Scan for the cell matching the given text and deliver its (x, y) coordinate at center. 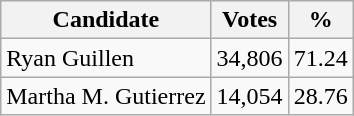
Candidate (106, 20)
Martha M. Gutierrez (106, 96)
14,054 (250, 96)
71.24 (320, 58)
Votes (250, 20)
28.76 (320, 96)
% (320, 20)
Ryan Guillen (106, 58)
34,806 (250, 58)
